Detect which cell encompasses the target text, then output its (X, Y) center coordinate. 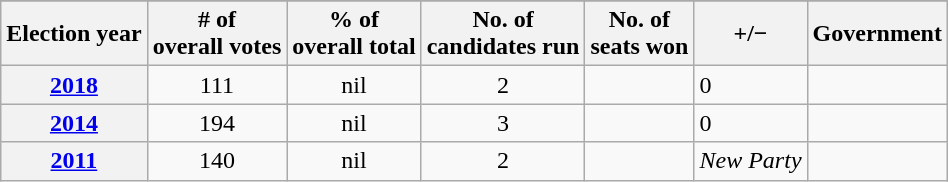
111 (217, 85)
140 (217, 161)
Election year (74, 34)
# ofoverall votes (217, 34)
2014 (74, 123)
% ofoverall total (354, 34)
194 (217, 123)
New Party (750, 161)
2011 (74, 161)
No. ofcandidates run (503, 34)
+/− (750, 34)
2018 (74, 85)
Government (877, 34)
No. ofseats won (640, 34)
3 (503, 123)
